Find where the given text appears and provide that cell's center as (X, Y) coordinate. 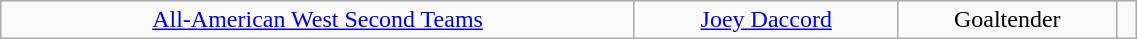
All-American West Second Teams (318, 20)
Joey Daccord (766, 20)
Goaltender (1007, 20)
